Locate the cell with the specified text and output its [X, Y] center coordinate. 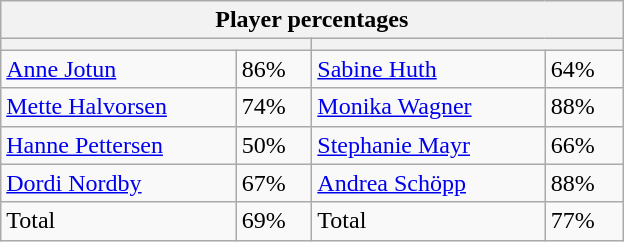
Sabine Huth [428, 69]
77% [584, 221]
86% [274, 69]
67% [274, 183]
69% [274, 221]
64% [584, 69]
74% [274, 107]
Anne Jotun [119, 69]
Player percentages [312, 20]
Stephanie Mayr [428, 145]
Monika Wagner [428, 107]
Dordi Nordby [119, 183]
Hanne Pettersen [119, 145]
66% [584, 145]
Andrea Schöpp [428, 183]
50% [274, 145]
Mette Halvorsen [119, 107]
